From the cell containing the given text, extract its center point as (x, y) coordinate. 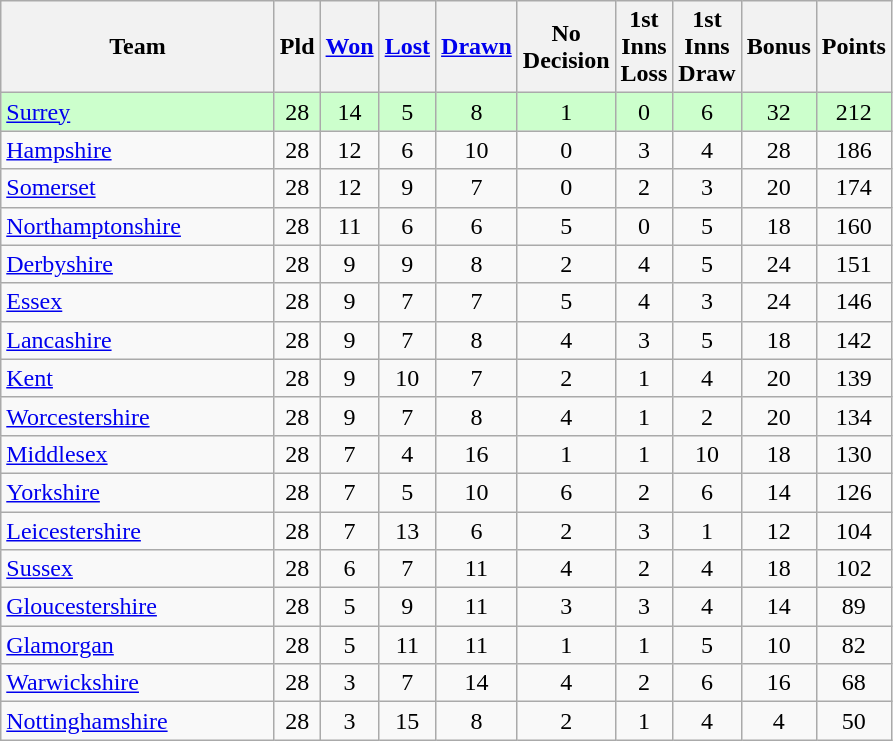
15 (407, 721)
13 (407, 531)
142 (854, 340)
Sussex (138, 569)
Derbyshire (138, 264)
Points (854, 47)
212 (854, 112)
Warwickshire (138, 683)
Essex (138, 302)
Glamorgan (138, 645)
126 (854, 492)
Hampshire (138, 150)
130 (854, 454)
89 (854, 607)
Kent (138, 378)
Lancashire (138, 340)
Worcestershire (138, 416)
Team (138, 47)
Gloucestershire (138, 607)
68 (854, 683)
Lost (407, 47)
50 (854, 721)
Bonus (778, 47)
Surrey (138, 112)
146 (854, 302)
174 (854, 188)
151 (854, 264)
1st Inns Loss (644, 47)
Northamptonshire (138, 226)
104 (854, 531)
1st Inns Draw (707, 47)
186 (854, 150)
Pld (297, 47)
Middlesex (138, 454)
32 (778, 112)
Leicestershire (138, 531)
82 (854, 645)
Somerset (138, 188)
160 (854, 226)
Nottinghamshire (138, 721)
Drawn (477, 47)
134 (854, 416)
Won (350, 47)
102 (854, 569)
Yorkshire (138, 492)
139 (854, 378)
No Decision (566, 47)
